Determine the [X, Y] coordinate at the center of the cell enclosing the given text.  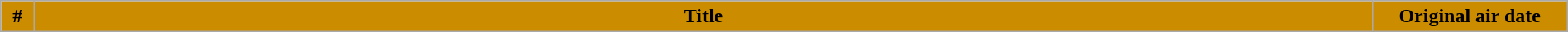
Title [703, 16]
# [18, 16]
Original air date [1470, 16]
